For the text-containing cell, return its midpoint in [x, y] coordinate format. 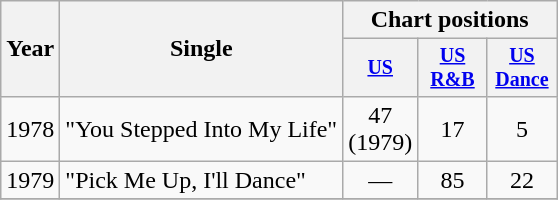
47 (1979) [380, 128]
"You Stepped Into My Life" [202, 128]
Year [30, 49]
USDance [522, 68]
"Pick Me Up, I'll Dance" [202, 180]
— [380, 180]
22 [522, 180]
Chart positions [450, 20]
85 [452, 180]
USR&B [452, 68]
Single [202, 49]
17 [452, 128]
US [380, 68]
5 [522, 128]
1978 [30, 128]
1979 [30, 180]
